Return the [X, Y] coordinate for the center point of the cell that contains the specified text.  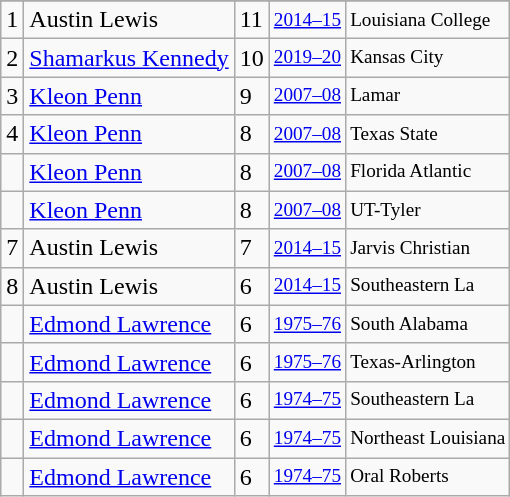
Shamarkus Kennedy [129, 58]
11 [252, 20]
10 [252, 58]
Northeast Louisiana [428, 438]
Florida Atlantic [428, 172]
2 [12, 58]
UT-Tyler [428, 210]
Lamar [428, 96]
Louisiana College [428, 20]
1 [12, 20]
Oral Roberts [428, 477]
4 [12, 134]
3 [12, 96]
South Alabama [428, 324]
Texas-Arlington [428, 362]
2019–20 [307, 58]
Texas State [428, 134]
9 [252, 96]
Kansas City [428, 58]
Jarvis Christian [428, 248]
